Capture the cell that displays the provided text and extract its (x, y) central coordinate. 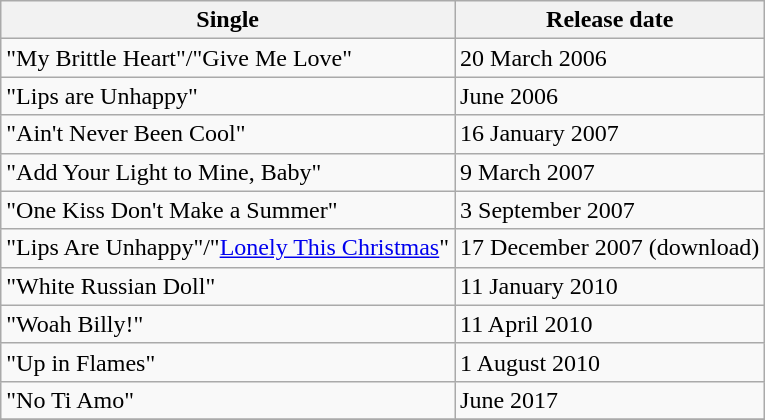
11 January 2010 (610, 286)
9 March 2007 (610, 172)
Release date (610, 20)
"White Russian Doll" (228, 286)
11 April 2010 (610, 324)
20 March 2006 (610, 58)
"Lips are Unhappy" (228, 96)
"Ain't Never Been Cool" (228, 134)
June 2006 (610, 96)
16 January 2007 (610, 134)
"No Ti Amo" (228, 400)
1 August 2010 (610, 362)
Single (228, 20)
"One Kiss Don't Make a Summer" (228, 210)
"Up in Flames" (228, 362)
"Add Your Light to Mine, Baby" (228, 172)
June 2017 (610, 400)
"Woah Billy!" (228, 324)
"My Brittle Heart"/"Give Me Love" (228, 58)
3 September 2007 (610, 210)
"Lips Are Unhappy"/"Lonely This Christmas" (228, 248)
17 December 2007 (download) (610, 248)
